Identify which cell holds the provided text, then report its [X, Y] central coordinate. 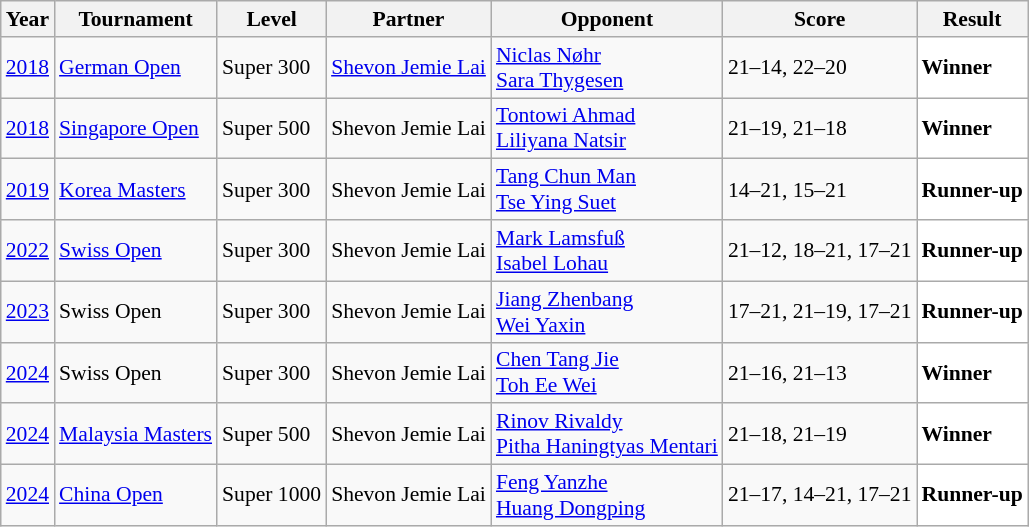
17–21, 21–19, 17–21 [820, 312]
Korea Masters [136, 190]
Partner [408, 19]
21–12, 18–21, 17–21 [820, 250]
21–17, 14–21, 17–21 [820, 496]
2022 [28, 250]
Singapore Open [136, 128]
Feng Yanzhe Huang Dongping [607, 496]
21–16, 21–13 [820, 372]
China Open [136, 496]
Malaysia Masters [136, 434]
21–14, 22–20 [820, 68]
Super 1000 [272, 496]
Tang Chun Man Tse Ying Suet [607, 190]
Score [820, 19]
21–18, 21–19 [820, 434]
Result [972, 19]
Rinov Rivaldy Pitha Haningtyas Mentari [607, 434]
Niclas Nøhr Sara Thygesen [607, 68]
Chen Tang Jie Toh Ee Wei [607, 372]
Mark Lamsfuß Isabel Lohau [607, 250]
Jiang Zhenbang Wei Yaxin [607, 312]
Tontowi Ahmad Liliyana Natsir [607, 128]
German Open [136, 68]
2023 [28, 312]
Level [272, 19]
2019 [28, 190]
Opponent [607, 19]
Year [28, 19]
14–21, 15–21 [820, 190]
Tournament [136, 19]
21–19, 21–18 [820, 128]
